From the cell containing the given text, extract its center point as [x, y] coordinate. 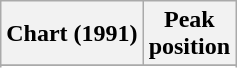
Chart (1991) [72, 34]
Peakposition [189, 34]
